Extract the [X, Y] coordinate from the center of the cell holding the provided text.  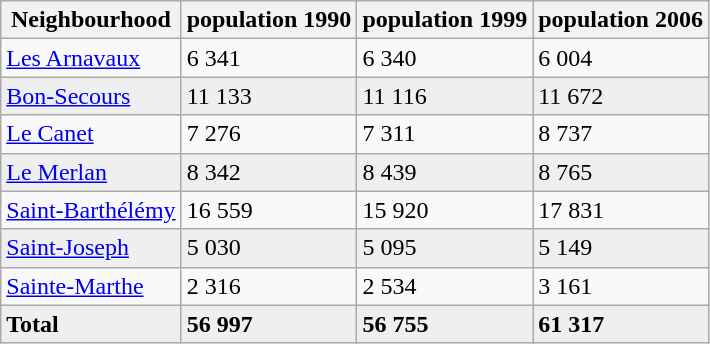
6 340 [445, 58]
11 116 [445, 96]
Total [91, 324]
2 534 [445, 286]
11 133 [269, 96]
Le Merlan [91, 172]
population 1999 [445, 20]
6 341 [269, 58]
Les Arnavaux [91, 58]
16 559 [269, 210]
population 2006 [621, 20]
56 997 [269, 324]
15 920 [445, 210]
Le Canet [91, 134]
7 311 [445, 134]
7 276 [269, 134]
5 030 [269, 248]
Neighbourhood [91, 20]
17 831 [621, 210]
8 342 [269, 172]
56 755 [445, 324]
5 095 [445, 248]
6 004 [621, 58]
11 672 [621, 96]
Bon-Secours [91, 96]
61 317 [621, 324]
Saint-Joseph [91, 248]
3 161 [621, 286]
2 316 [269, 286]
8 439 [445, 172]
population 1990 [269, 20]
8 765 [621, 172]
5 149 [621, 248]
Saint-Barthélémy [91, 210]
8 737 [621, 134]
Sainte-Marthe [91, 286]
